Locate the cell with the specified text and output its (X, Y) center coordinate. 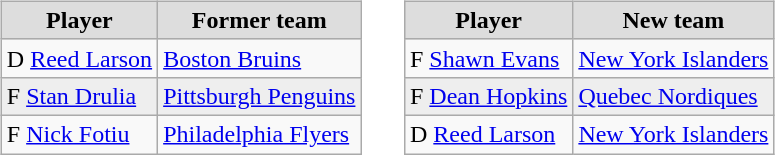
F Stan Drulia (79, 96)
F Dean Hopkins (488, 96)
Philadelphia Flyers (260, 134)
Boston Bruins (260, 58)
F Shawn Evans (488, 58)
Former team (260, 20)
New team (674, 20)
Quebec Nordiques (674, 96)
F Nick Fotiu (79, 134)
Pittsburgh Penguins (260, 96)
